Output the [x, y] coordinate of the center of the cell containing the given text.  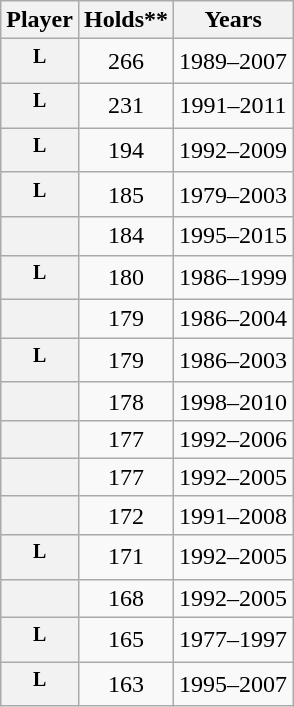
1998–2010 [234, 401]
1991–2008 [234, 515]
178 [126, 401]
1992–2009 [234, 150]
180 [126, 278]
184 [126, 236]
Player [40, 20]
266 [126, 62]
165 [126, 640]
1992–2006 [234, 439]
1986–2003 [234, 360]
1986–1999 [234, 278]
Holds** [126, 20]
Years [234, 20]
231 [126, 106]
1986–2004 [234, 319]
1991–2011 [234, 106]
185 [126, 194]
1989–2007 [234, 62]
1979–2003 [234, 194]
1995–2007 [234, 684]
1995–2015 [234, 236]
163 [126, 684]
171 [126, 558]
172 [126, 515]
194 [126, 150]
168 [126, 598]
1977–1997 [234, 640]
